Scan for the cell matching the given text and deliver its [x, y] coordinate at center. 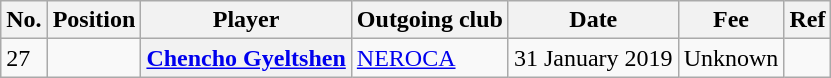
Unknown [731, 58]
Outgoing club [430, 20]
Chencho Gyeltshen [246, 58]
Player [246, 20]
Fee [731, 20]
Position [94, 20]
No. [24, 20]
Date [593, 20]
27 [24, 58]
Ref [808, 20]
31 January 2019 [593, 58]
NEROCA [430, 58]
